Determine the (X, Y) coordinate at the center of the cell enclosing the given text.  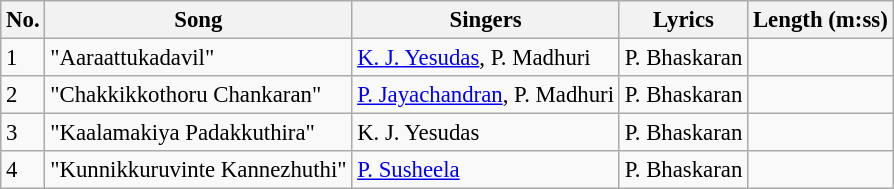
No. (23, 20)
"Kaalamakiya Padakkuthira" (198, 133)
"Kunnikkuruvinte Kannezhuthi" (198, 170)
P. Susheela (486, 170)
Length (m:ss) (820, 20)
Lyrics (683, 20)
Song (198, 20)
"Aaraattukadavil" (198, 58)
4 (23, 170)
"Chakkikkothoru Chankaran" (198, 95)
K. J. Yesudas, P. Madhuri (486, 58)
3 (23, 133)
2 (23, 95)
1 (23, 58)
K. J. Yesudas (486, 133)
P. Jayachandran, P. Madhuri (486, 95)
Singers (486, 20)
